For the text-containing cell, return its midpoint in (x, y) coordinate format. 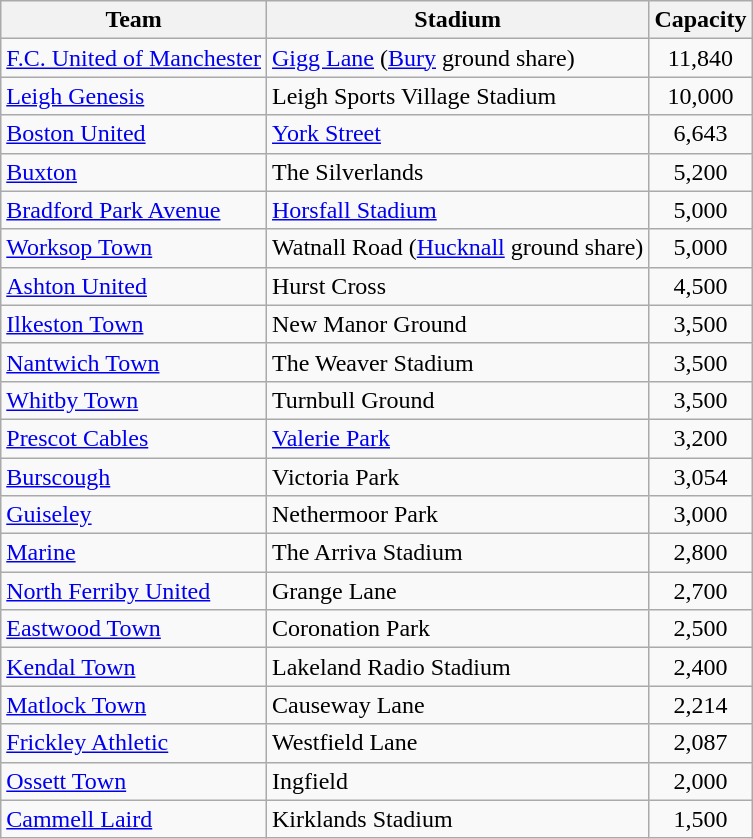
Grange Lane (458, 591)
Coronation Park (458, 629)
Ashton United (134, 286)
Ossett Town (134, 781)
Capacity (700, 20)
Victoria Park (458, 477)
Kendal Town (134, 667)
2,000 (700, 781)
Nantwich Town (134, 362)
3,000 (700, 515)
Worksop Town (134, 248)
North Ferriby United (134, 591)
Matlock Town (134, 705)
6,643 (700, 134)
Horsfall Stadium (458, 210)
2,500 (700, 629)
The Silverlands (458, 172)
11,840 (700, 58)
2,400 (700, 667)
Guiseley (134, 515)
5,200 (700, 172)
Westfield Lane (458, 743)
3,054 (700, 477)
Gigg Lane (Bury ground share) (458, 58)
Leigh Genesis (134, 96)
2,087 (700, 743)
Bradford Park Avenue (134, 210)
The Arriva Stadium (458, 553)
Lakeland Radio Stadium (458, 667)
Hurst Cross (458, 286)
Cammell Laird (134, 819)
Nethermoor Park (458, 515)
Leigh Sports Village Stadium (458, 96)
1,500 (700, 819)
Boston United (134, 134)
Causeway Lane (458, 705)
Kirklands Stadium (458, 819)
Burscough (134, 477)
New Manor Ground (458, 324)
4,500 (700, 286)
2,214 (700, 705)
2,700 (700, 591)
Frickley Athletic (134, 743)
Prescot Cables (134, 438)
Valerie Park (458, 438)
Ingfield (458, 781)
Eastwood Town (134, 629)
Team (134, 20)
Ilkeston Town (134, 324)
Marine (134, 553)
10,000 (700, 96)
Buxton (134, 172)
Turnbull Ground (458, 400)
F.C. United of Manchester (134, 58)
Stadium (458, 20)
York Street (458, 134)
The Weaver Stadium (458, 362)
Watnall Road (Hucknall ground share) (458, 248)
2,800 (700, 553)
3,200 (700, 438)
Whitby Town (134, 400)
